Detect which cell encompasses the target text, then output its [x, y] center coordinate. 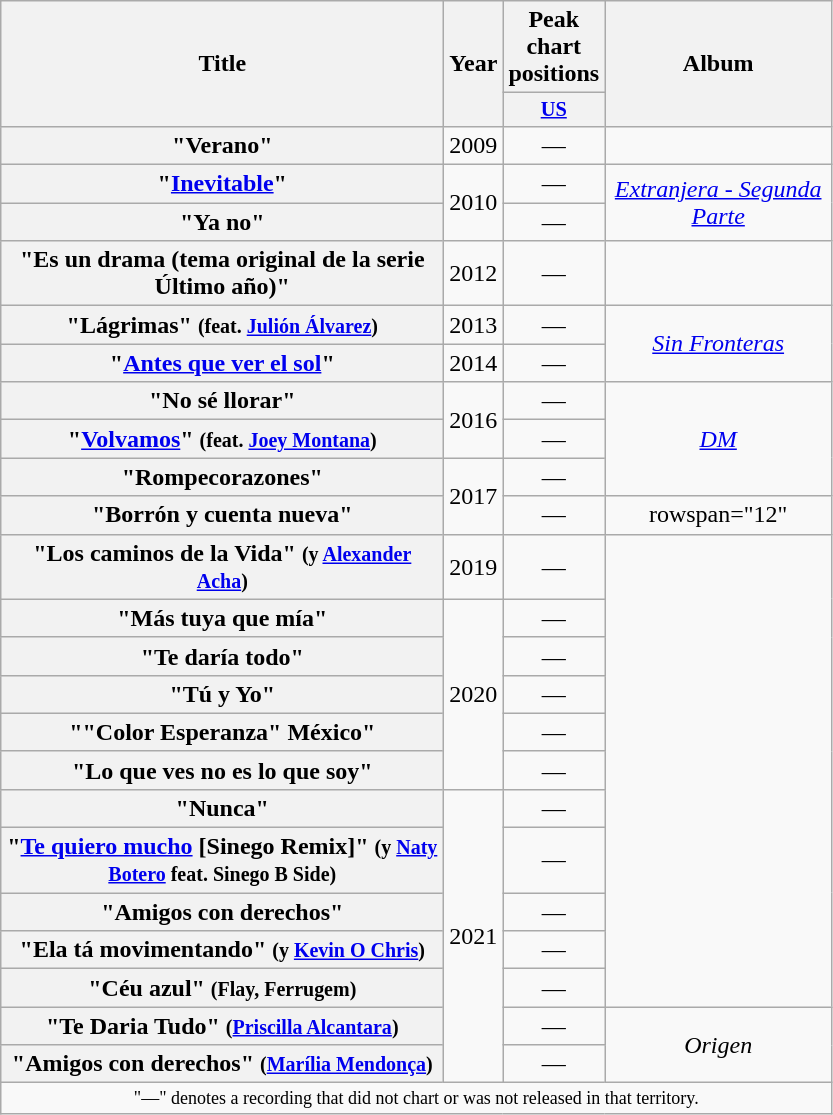
"Es un drama (tema original de la serie Último año)" [222, 274]
"Verano" [222, 145]
2020 [474, 694]
"Los caminos de la Vida" (y Alexander Acha) [222, 566]
"Volvamos" (feat. Joey Montana) [222, 439]
2010 [474, 203]
"—" denotes a recording that did not chart or was not released in that territory. [416, 1098]
"Más tuya que mía" [222, 618]
2019 [474, 566]
"Te quiero mucho [Sinego Remix]" (y Naty Botero feat. Sinego B Side) [222, 860]
DM [718, 439]
"Nunca" [222, 808]
Extranjera - Segunda Parte [718, 203]
2016 [474, 420]
"Borrón y cuenta nueva" [222, 515]
""Color Esperanza" México" [222, 732]
"Amigos con derechos" (Marília Mendonça) [222, 1064]
"Amigos con derechos" [222, 912]
2009 [474, 145]
Peak chart positions [554, 47]
Origen [718, 1045]
"Ela tá movimentando" (y Kevin O Chris) [222, 950]
"Lo que ves no es lo que soy" [222, 770]
"Ya no" [222, 222]
"Rompecorazones" [222, 477]
2012 [474, 274]
"Lágrimas" (feat. Julión Álvarez) [222, 325]
"Tú y Yo" [222, 694]
"Te daría todo" [222, 656]
Sin Fronteras [718, 344]
"Antes que ver el sol" [222, 363]
Title [222, 64]
US [554, 110]
Year [474, 64]
2021 [474, 936]
2013 [474, 325]
"Inevitable" [222, 184]
"Céu azul" (Flay, Ferrugem) [222, 988]
rowspan="12" [718, 515]
"Te Daria Tudo" (Priscilla Alcantara) [222, 1026]
2014 [474, 363]
Album [718, 64]
2017 [474, 496]
"No sé llorar" [222, 401]
